Find where the given text appears and provide that cell's center as [X, Y] coordinate. 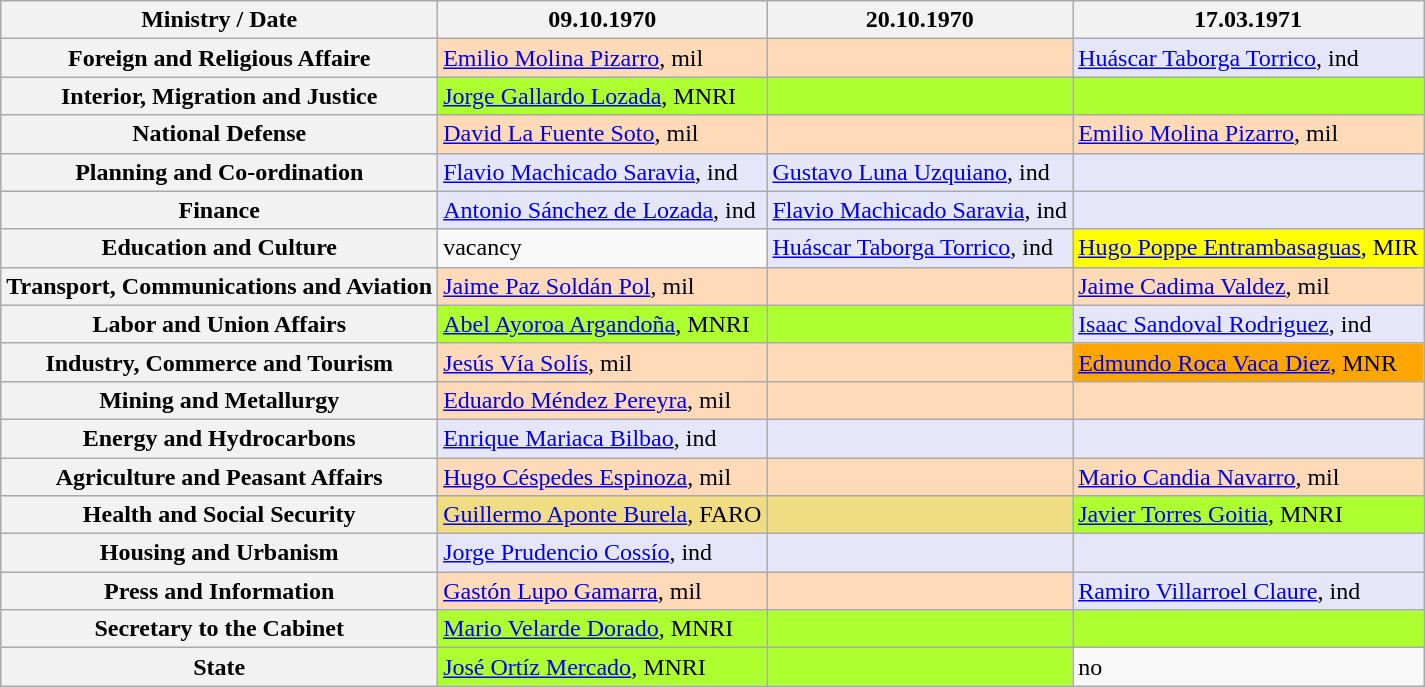
Mario Velarde Dorado, MNRI [602, 629]
Agriculture and Peasant Affairs [220, 477]
Education and Culture [220, 248]
Jorge Prudencio Cossío, ind [602, 553]
Hugo Céspedes Espinoza, mil [602, 477]
Jaime Paz Soldán Pol, mil [602, 286]
State [220, 667]
Foreign and Religious Affaire [220, 58]
David La Fuente Soto, mil [602, 134]
Ramiro Villarroel Claure, ind [1248, 591]
Jorge Gallardo Lozada, MNRI [602, 96]
17.03.1971 [1248, 20]
Antonio Sánchez de Lozada, ind [602, 210]
Isaac Sandoval Rodriguez, ind [1248, 324]
Edmundo Roca Vaca Diez, MNR [1248, 362]
Mario Candia Navarro, mil [1248, 477]
Housing and Urbanism [220, 553]
Mining and Metallurgy [220, 400]
20.10.1970 [920, 20]
Finance [220, 210]
Labor and Union Affairs [220, 324]
Gustavo Luna Uzquiano, ind [920, 172]
Jesús Vía Solís, mil [602, 362]
Ministry / Date [220, 20]
09.10.1970 [602, 20]
Industry, Commerce and Tourism [220, 362]
Secretary to the Cabinet [220, 629]
Jaime Cadima Valdez, mil [1248, 286]
Transport, Communications and Aviation [220, 286]
Press and Information [220, 591]
vacancy [602, 248]
National Defense [220, 134]
no [1248, 667]
Energy and Hydrocarbons [220, 438]
Guillermo Aponte Burela, FARO [602, 515]
Gastón Lupo Gamarra, mil [602, 591]
José Ortíz Mercado, MNRI [602, 667]
Javier Torres Goitia, MNRI [1248, 515]
Hugo Poppe Entrambasaguas, MIR [1248, 248]
Health and Social Security [220, 515]
Abel Ayoroa Argandoña, MNRI [602, 324]
Planning and Co-ordination [220, 172]
Interior, Migration and Justice [220, 96]
Enrique Mariaca Bilbao, ind [602, 438]
Eduardo Méndez Pereyra, mil [602, 400]
